Scan for the cell matching the given text and deliver its [X, Y] coordinate at center. 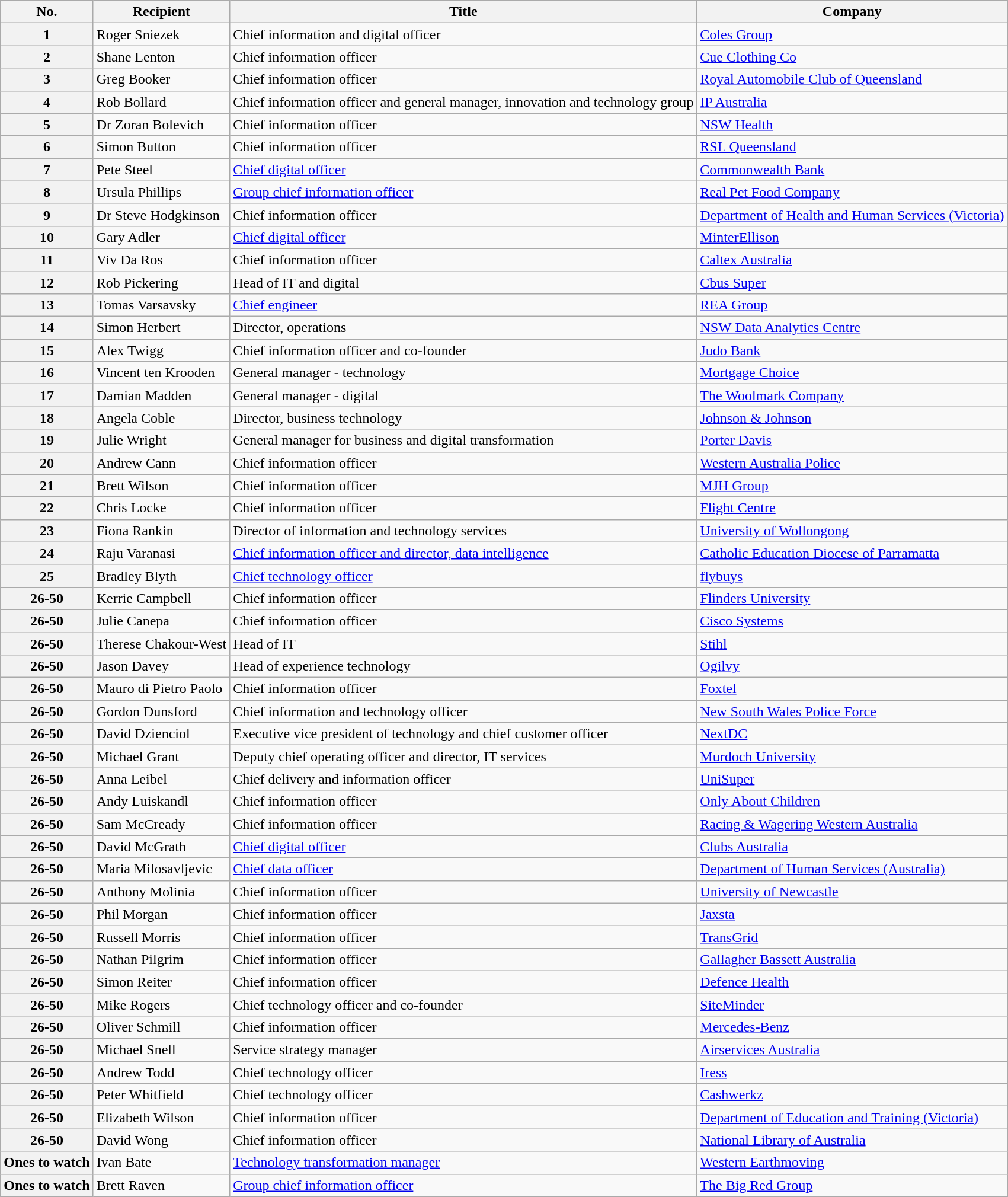
Technology transformation manager [463, 1163]
18 [47, 418]
Julie Canepa [161, 621]
Catholic Education Diocese of Parramatta [852, 553]
14 [47, 328]
Andy Luiskandl [161, 802]
13 [47, 305]
Rob Bollard [161, 102]
3 [47, 79]
Anna Leibel [161, 779]
Elizabeth Wilson [161, 1118]
5 [47, 125]
flybuys [852, 576]
General manager - digital [463, 395]
General manager - technology [463, 373]
Russell Morris [161, 937]
Chief data officer [463, 869]
NextDC [852, 734]
Therese Chakour-West [161, 643]
Angela Coble [161, 418]
Western Earthmoving [852, 1163]
Dr Zoran Bolevich [161, 125]
Peter Whitfield [161, 1095]
15 [47, 350]
University of Wollongong [852, 531]
Company [852, 12]
19 [47, 441]
David Wong [161, 1140]
Mike Rogers [161, 1005]
Coles Group [852, 34]
Nathan Pilgrim [161, 959]
2 [47, 57]
Johnson & Johnson [852, 418]
Pete Steel [161, 170]
Department of Human Services (Australia) [852, 869]
25 [47, 576]
Foxtel [852, 689]
Ogilvy [852, 666]
Fiona Rankin [161, 531]
Gordon Dunsford [161, 711]
Cisco Systems [852, 621]
Ursula Phillips [161, 192]
TransGrid [852, 937]
Chief information officer and director, data intelligence [463, 553]
Chief engineer [463, 305]
24 [47, 553]
Head of IT [463, 643]
20 [47, 463]
Head of IT and digital [463, 283]
Alex Twigg [161, 350]
8 [47, 192]
Iress [852, 1072]
Racing & Wagering Western Australia [852, 824]
Sam McCready [161, 824]
MinterEllison [852, 237]
The Woolmark Company [852, 395]
Michael Snell [161, 1050]
Flight Centre [852, 508]
Director, business technology [463, 418]
Cbus Super [852, 283]
Viv Da Ros [161, 260]
Maria Milosavljevic [161, 869]
No. [47, 12]
Commonwealth Bank [852, 170]
Defence Health [852, 982]
MJH Group [852, 486]
Julie Wright [161, 441]
Clubs Australia [852, 847]
Anthony Molinia [161, 892]
Murdoch University [852, 756]
Western Australia Police [852, 463]
Ivan Bate [161, 1163]
Simon Herbert [161, 328]
Head of experience technology [463, 666]
Mercedes-Benz [852, 1027]
7 [47, 170]
Roger Sniezek [161, 34]
NSW Data Analytics Centre [852, 328]
National Library of Australia [852, 1140]
Dr Steve Hodgkinson [161, 215]
Only About Children [852, 802]
Phil Morgan [161, 914]
Tomas Varsavsky [161, 305]
10 [47, 237]
Chief information officer and co-founder [463, 350]
1 [47, 34]
Director of information and technology services [463, 531]
The Big Red Group [852, 1185]
Andrew Todd [161, 1072]
Recipient [161, 12]
Simon Reiter [161, 982]
23 [47, 531]
General manager for business and digital transformation [463, 441]
Andrew Cann [161, 463]
Jason Davey [161, 666]
4 [47, 102]
Caltex Australia [852, 260]
Chief delivery and information officer [463, 779]
Damian Madden [161, 395]
NSW Health [852, 125]
SiteMinder [852, 1005]
Flinders University [852, 598]
9 [47, 215]
UniSuper [852, 779]
Service strategy manager [463, 1050]
Brett Wilson [161, 486]
Cashwerkz [852, 1095]
Kerrie Campbell [161, 598]
David Dzienciol [161, 734]
Deputy chief operating officer and director, IT services [463, 756]
New South Wales Police Force [852, 711]
Vincent ten Krooden [161, 373]
Raju Varanasi [161, 553]
21 [47, 486]
Chief information and technology officer [463, 711]
Stihl [852, 643]
16 [47, 373]
Chief information officer and general manager, innovation and technology group [463, 102]
Gary Adler [161, 237]
David McGrath [161, 847]
Gallagher Bassett Australia [852, 959]
Mortgage Choice [852, 373]
Title [463, 12]
22 [47, 508]
Michael Grant [161, 756]
Chief information and digital officer [463, 34]
Director, operations [463, 328]
Chris Locke [161, 508]
Cue Clothing Co [852, 57]
Mauro di Pietro Paolo [161, 689]
Real Pet Food Company [852, 192]
Rob Pickering [161, 283]
Executive vice president of technology and chief customer officer [463, 734]
Royal Automobile Club of Queensland [852, 79]
Airservices Australia [852, 1050]
Greg Booker [161, 79]
Jaxsta [852, 914]
Oliver Schmill [161, 1027]
17 [47, 395]
Bradley Blyth [161, 576]
Porter Davis [852, 441]
IP Australia [852, 102]
Simon Button [161, 147]
12 [47, 283]
Department of Education and Training (Victoria) [852, 1118]
REA Group [852, 305]
RSL Queensland [852, 147]
11 [47, 260]
Department of Health and Human Services (Victoria) [852, 215]
Brett Raven [161, 1185]
Judo Bank [852, 350]
University of Newcastle [852, 892]
Shane Lenton [161, 57]
Chief technology officer and co-founder [463, 1005]
6 [47, 147]
